Provide the (X, Y) coordinate of the cell's center where the given text is located.  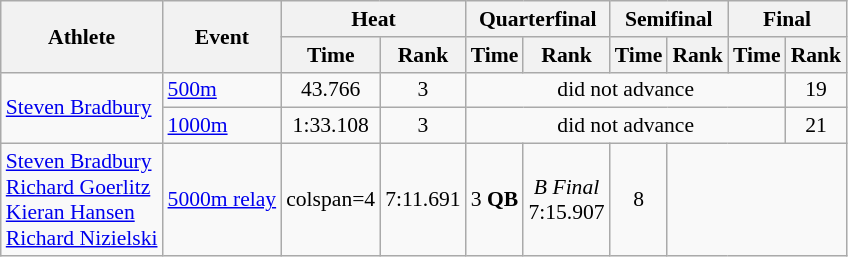
Steven Bradbury Richard Goerlitz Kieran Hansen Richard Nizielski (82, 200)
B Final 7:15.907 (566, 200)
1000m (222, 126)
Event (222, 36)
colspan=4 (330, 200)
19 (816, 90)
500m (222, 90)
Semifinal (669, 19)
21 (816, 126)
7:11.691 (422, 200)
Steven Bradbury (82, 108)
1:33.108 (330, 126)
8 (639, 200)
3 QB (495, 200)
43.766 (330, 90)
5000m relay (222, 200)
Heat (374, 19)
Quarterfinal (538, 19)
Final (787, 19)
Athlete (82, 36)
